For the text-containing cell, return its midpoint in [X, Y] coordinate format. 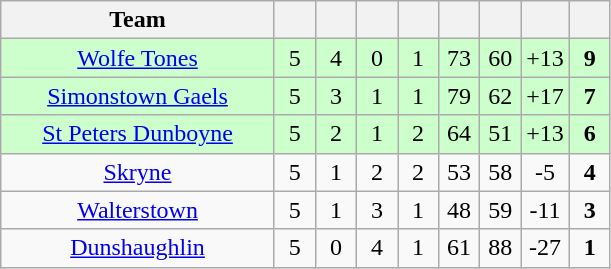
Walterstown [138, 210]
88 [500, 248]
Skryne [138, 172]
59 [500, 210]
60 [500, 58]
48 [460, 210]
6 [590, 134]
64 [460, 134]
61 [460, 248]
St Peters Dunboyne [138, 134]
62 [500, 96]
-11 [546, 210]
Dunshaughlin [138, 248]
9 [590, 58]
73 [460, 58]
53 [460, 172]
7 [590, 96]
79 [460, 96]
-5 [546, 172]
58 [500, 172]
Team [138, 20]
Wolfe Tones [138, 58]
Simonstown Gaels [138, 96]
+17 [546, 96]
-27 [546, 248]
51 [500, 134]
